From the cell containing the given text, extract its center point as [X, Y] coordinate. 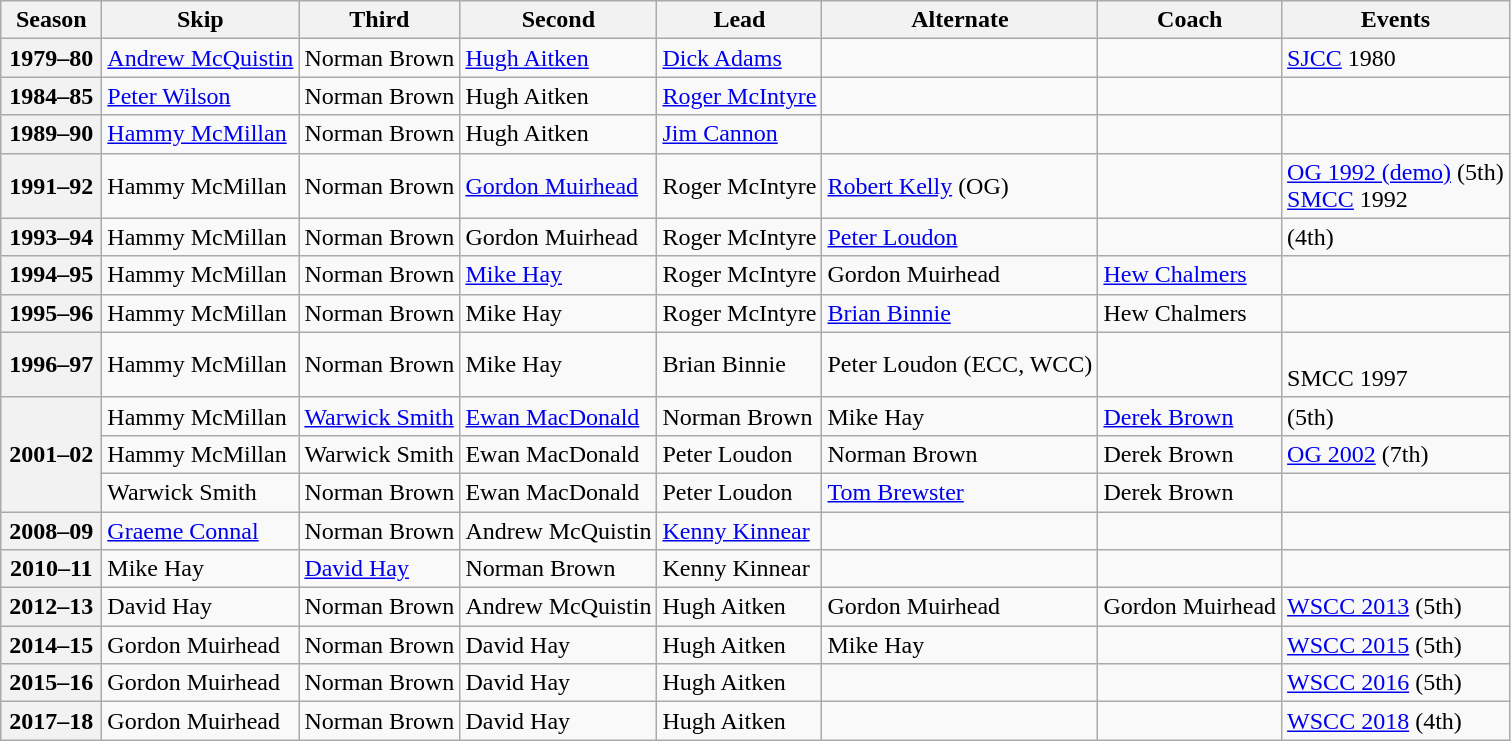
1996–97 [52, 364]
Second [558, 20]
Graeme Connal [200, 531]
Tom Brewster [960, 492]
SJCC 1980 [1396, 58]
Lead [740, 20]
2008–09 [52, 531]
WSCC 2016 (5th) [1396, 683]
OG 1992 (demo) (5th)SMCC 1992 [1396, 186]
2017–18 [52, 721]
(4th) [1396, 237]
OG 2002 (7th) [1396, 454]
Skip [200, 20]
SMCC 1997 [1396, 364]
1979–80 [52, 58]
Robert Kelly (OG) [960, 186]
1995–96 [52, 313]
Coach [1190, 20]
1989–90 [52, 134]
(5th) [1396, 416]
WSCC 2018 (4th) [1396, 721]
Dick Adams [740, 58]
2012–13 [52, 607]
Season [52, 20]
1991–92 [52, 186]
2015–16 [52, 683]
2014–15 [52, 645]
Alternate [960, 20]
Peter Wilson [200, 96]
WSCC 2013 (5th) [1396, 607]
2010–11 [52, 569]
1993–94 [52, 237]
Events [1396, 20]
1984–85 [52, 96]
1994–95 [52, 275]
Peter Loudon (ECC, WCC) [960, 364]
Third [380, 20]
2001–02 [52, 454]
WSCC 2015 (5th) [1396, 645]
Jim Cannon [740, 134]
